Return the [X, Y] coordinate for the center point of the cell that contains the specified text.  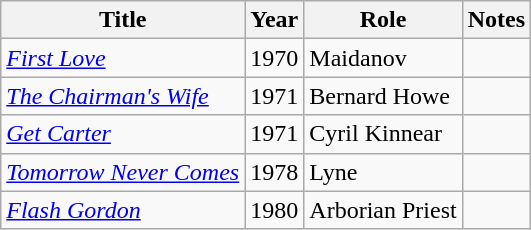
Notes [496, 20]
Arborian Priest [383, 210]
Year [274, 20]
Tomorrow Never Comes [123, 172]
Role [383, 20]
Lyne [383, 172]
Flash Gordon [123, 210]
1980 [274, 210]
Title [123, 20]
1978 [274, 172]
Bernard Howe [383, 96]
Get Carter [123, 134]
1970 [274, 58]
Maidanov [383, 58]
First Love [123, 58]
The Chairman's Wife [123, 96]
Cyril Kinnear [383, 134]
